For the text-containing cell, return its midpoint in [x, y] coordinate format. 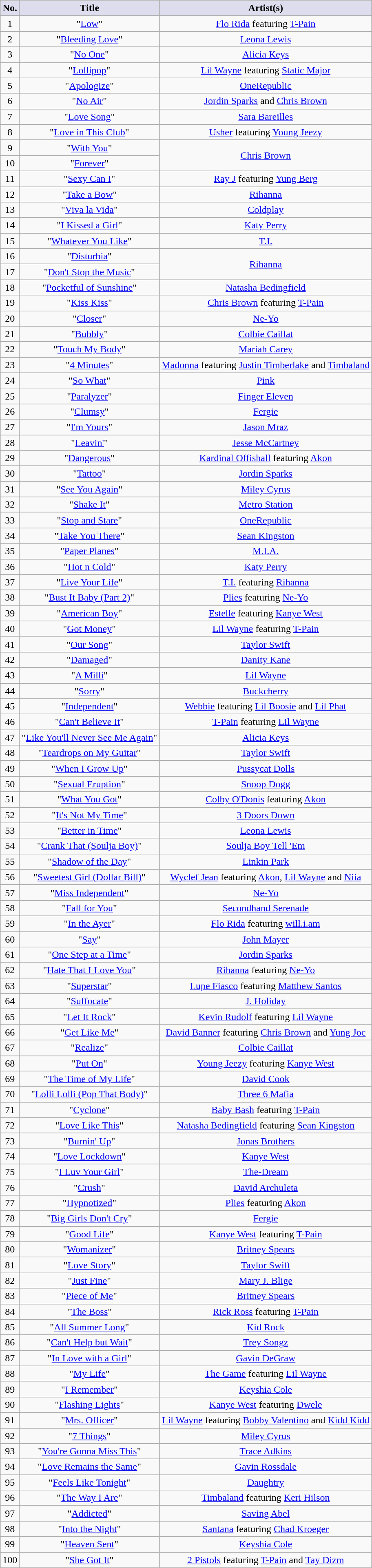
"Lolli Lolli (Pop That Body)" [90, 1094]
"Low" [90, 24]
Jesse McCartney [266, 442]
"Paper Planes" [90, 551]
13 [10, 210]
"American Boy" [90, 613]
Trey Songz [266, 1343]
5 [10, 86]
"Just Fine" [90, 1281]
77 [10, 1203]
33 [10, 520]
Artist(s) [266, 8]
Lil Wayne featuring Bobby Valentino and Kidd Kidd [266, 1420]
"No One" [90, 55]
"Can't Believe It" [90, 722]
"Viva la Vida" [90, 210]
91 [10, 1420]
34 [10, 536]
99 [10, 1544]
Finger Eleven [266, 396]
79 [10, 1234]
"Better in Time" [90, 830]
"The Time of My Life" [90, 1079]
"Sexy Can I" [90, 179]
"Say" [90, 939]
"Realize" [90, 1048]
Kanye West featuring T-Pain [266, 1234]
Snoop Dogg [266, 784]
45 [10, 707]
"Addicted" [90, 1513]
"Hypnotized" [90, 1203]
51 [10, 799]
"I Luv Your Girl" [90, 1172]
36 [10, 567]
"My Life" [90, 1374]
"One Step at a Time" [90, 955]
Lil Wayne featuring Static Major [266, 70]
54 [10, 846]
9 [10, 148]
"Get Like Me" [90, 1032]
18 [10, 287]
"Crush" [90, 1188]
Lupe Fiasco featuring Matthew Santos [266, 986]
100 [10, 1560]
30 [10, 474]
Buckcherry [266, 691]
76 [10, 1188]
40 [10, 629]
Kanye West [266, 1156]
90 [10, 1405]
"Hot n Cold" [90, 567]
Rick Ross featuring T-Pain [266, 1312]
11 [10, 179]
7 [10, 117]
"Whatever You Like" [90, 241]
"Womanizer" [90, 1250]
1 [10, 24]
41 [10, 644]
"Teardrops on My Guitar" [90, 753]
75 [10, 1172]
Three 6 Mafia [266, 1094]
"Tattoo" [90, 474]
Timbaland featuring Keri Hilson [266, 1498]
Webbie featuring Lil Boosie and Lil Phat [266, 707]
Flo Rida featuring T-Pain [266, 24]
55 [10, 861]
"Love Lockdown" [90, 1156]
M.I.A. [266, 551]
48 [10, 753]
"Bubbly" [90, 334]
68 [10, 1063]
T-Pain featuring Lil Wayne [266, 722]
Wyclef Jean featuring Akon, Lil Wayne and Niia [266, 877]
87 [10, 1358]
"Sexual Eruption" [90, 784]
86 [10, 1343]
"A Milli" [90, 675]
"She Got It" [90, 1560]
Jonas Brothers [266, 1141]
"Love Remains the Same" [90, 1467]
27 [10, 427]
57 [10, 892]
Jason Mraz [266, 427]
"4 Minutes" [90, 365]
"Damaged" [90, 660]
39 [10, 613]
"Closer" [90, 318]
81 [10, 1265]
19 [10, 303]
"Lollipop" [90, 70]
38 [10, 598]
"Like You'll Never See Me Again" [90, 738]
T.I. featuring Rihanna [266, 582]
"Flashing Lights" [90, 1405]
Natasha Bedingfield featuring Sean Kingston [266, 1125]
"Cyclone" [90, 1110]
62 [10, 970]
"Apologize" [90, 86]
"Clumsy" [90, 411]
66 [10, 1032]
No. [10, 8]
"Touch My Body" [90, 349]
"Forever" [90, 163]
"Love Song" [90, 117]
"Take You There" [90, 536]
David Banner featuring Chris Brown and Yung Joc [266, 1032]
88 [10, 1374]
T.I. [266, 241]
67 [10, 1048]
"Independent" [90, 707]
"Let It Rock" [90, 1017]
95 [10, 1482]
84 [10, 1312]
"Sweetest Girl (Dollar Bill)" [90, 877]
59 [10, 923]
Plies featuring Ne-Yo [266, 598]
"Love Story" [90, 1265]
Sean Kingston [266, 536]
Gavin Rossdale [266, 1467]
"I Remember" [90, 1389]
"Fall for You" [90, 908]
83 [10, 1296]
Kanye West featuring Dwele [266, 1405]
"Love in This Club" [90, 132]
Lil Wayne [266, 675]
Usher featuring Young Jeezy [266, 132]
37 [10, 582]
64 [10, 1001]
"Superstar" [90, 986]
Pussycat Dolls [266, 769]
"The Boss" [90, 1312]
43 [10, 675]
89 [10, 1389]
"In the Ayer" [90, 923]
"Good Life" [90, 1234]
"Big Girls Don't Cry" [90, 1219]
71 [10, 1110]
Secondhand Serenade [266, 908]
98 [10, 1529]
"Our Song" [90, 644]
"Shadow of the Day" [90, 861]
Danity Kane [266, 660]
"What You Got" [90, 799]
Flo Rida featuring will.i.am [266, 923]
J. Holiday [266, 1001]
"Leavin'" [90, 442]
Title [90, 8]
35 [10, 551]
"With You" [90, 148]
Kid Rock [266, 1327]
10 [10, 163]
69 [10, 1079]
John Mayer [266, 939]
3 Doors Down [266, 815]
Plies featuring Akon [266, 1203]
"Piece of Me" [90, 1296]
6 [10, 101]
22 [10, 349]
63 [10, 986]
"Stop and Stare" [90, 520]
"Sorry" [90, 691]
"When I Grow Up" [90, 769]
Chris Brown [266, 155]
"Can't Help but Wait" [90, 1343]
Gavin DeGraw [266, 1358]
20 [10, 318]
50 [10, 784]
"Live Your Life" [90, 582]
Pink [266, 380]
"Put On" [90, 1063]
Trace Adkins [266, 1451]
"The Way I Are" [90, 1498]
Chris Brown featuring T-Pain [266, 303]
58 [10, 908]
Mary J. Blige [266, 1281]
Natasha Bedingfield [266, 287]
47 [10, 738]
Saving Abel [266, 1513]
Daughtry [266, 1482]
"No Air" [90, 101]
Sara Bareilles [266, 117]
Baby Bash featuring T-Pain [266, 1110]
Colby O'Donis featuring Akon [266, 799]
"Don't Stop the Music" [90, 272]
97 [10, 1513]
17 [10, 272]
93 [10, 1451]
2 Pistols featuring T-Pain and Tay Dizm [266, 1560]
"See You Again" [90, 489]
Soulja Boy Tell 'Em [266, 846]
"Crank That (Soulja Boy)" [90, 846]
25 [10, 396]
49 [10, 769]
3 [10, 55]
28 [10, 442]
56 [10, 877]
65 [10, 1017]
85 [10, 1327]
74 [10, 1156]
32 [10, 505]
"Pocketful of Sunshine" [90, 287]
78 [10, 1219]
29 [10, 458]
61 [10, 955]
"It's Not My Time" [90, 815]
"7 Things" [90, 1435]
David Archuleta [266, 1188]
"Take a Bow" [90, 194]
21 [10, 334]
60 [10, 939]
"Love Like This" [90, 1125]
"I'm Yours" [90, 427]
"I Kissed a Girl" [90, 225]
14 [10, 225]
"Bust It Baby (Part 2)" [90, 598]
82 [10, 1281]
"Into the Night" [90, 1529]
8 [10, 132]
23 [10, 365]
Kardinal Offishall featuring Akon [266, 458]
96 [10, 1498]
"So What" [90, 380]
73 [10, 1141]
16 [10, 256]
"Hate That I Love You" [90, 970]
Linkin Park [266, 861]
72 [10, 1125]
Kevin Rudolf featuring Lil Wayne [266, 1017]
"Disturbia" [90, 256]
"Got Money" [90, 629]
Coldplay [266, 210]
"Burnin' Up" [90, 1141]
80 [10, 1250]
53 [10, 830]
2 [10, 39]
"Feels Like Tonight" [90, 1482]
42 [10, 660]
92 [10, 1435]
Mariah Carey [266, 349]
"Dangerous" [90, 458]
The-Dream [266, 1172]
"Paralyzer" [90, 396]
Jordin Sparks and Chris Brown [266, 101]
"You're Gonna Miss This" [90, 1451]
15 [10, 241]
The Game featuring Lil Wayne [266, 1374]
Madonna featuring Justin Timberlake and Timbaland [266, 365]
26 [10, 411]
"Mrs. Officer" [90, 1420]
Young Jeezy featuring Kanye West [266, 1063]
31 [10, 489]
24 [10, 380]
4 [10, 70]
"All Summer Long" [90, 1327]
Lil Wayne featuring T-Pain [266, 629]
Estelle featuring Kanye West [266, 613]
46 [10, 722]
44 [10, 691]
94 [10, 1467]
"Bleeding Love" [90, 39]
"Kiss Kiss" [90, 303]
Santana featuring Chad Kroeger [266, 1529]
"Shake It" [90, 505]
"In Love with a Girl" [90, 1358]
Metro Station [266, 505]
David Cook [266, 1079]
70 [10, 1094]
"Suffocate" [90, 1001]
"Miss Independent" [90, 892]
"Heaven Sent" [90, 1544]
12 [10, 194]
52 [10, 815]
Rihanna featuring Ne-Yo [266, 970]
Ray J featuring Yung Berg [266, 179]
